For the text-containing cell, return its midpoint in (X, Y) coordinate format. 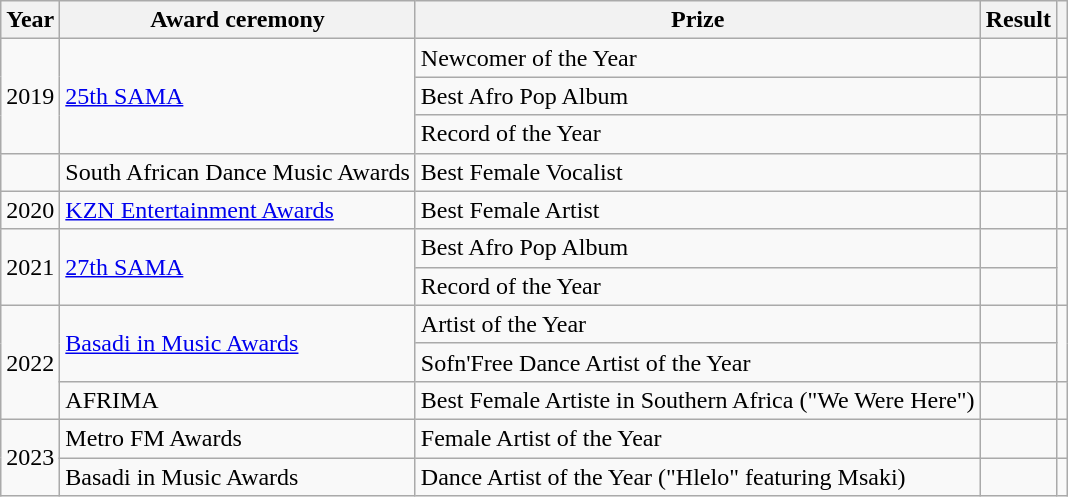
Metro FM Awards (238, 438)
Year (30, 20)
Newcomer of the Year (698, 58)
Female Artist of the Year (698, 438)
Result (1018, 20)
Dance Artist of the Year ("Hlelo" featuring Msaki) (698, 477)
2021 (30, 267)
Best Female Artiste in Southern Africa ("We Were Here") (698, 400)
Best Female Artist (698, 210)
Best Female Vocalist (698, 172)
Award ceremony (238, 20)
2022 (30, 362)
2019 (30, 96)
27th SAMA (238, 267)
Sofn'Free Dance Artist of the Year (698, 362)
KZN Entertainment Awards (238, 210)
South African Dance Music Awards (238, 172)
Artist of the Year (698, 324)
Prize (698, 20)
2023 (30, 457)
25th SAMA (238, 96)
2020 (30, 210)
AFRIMA (238, 400)
